Determine the (x, y) coordinate at the center of the cell enclosing the given text.  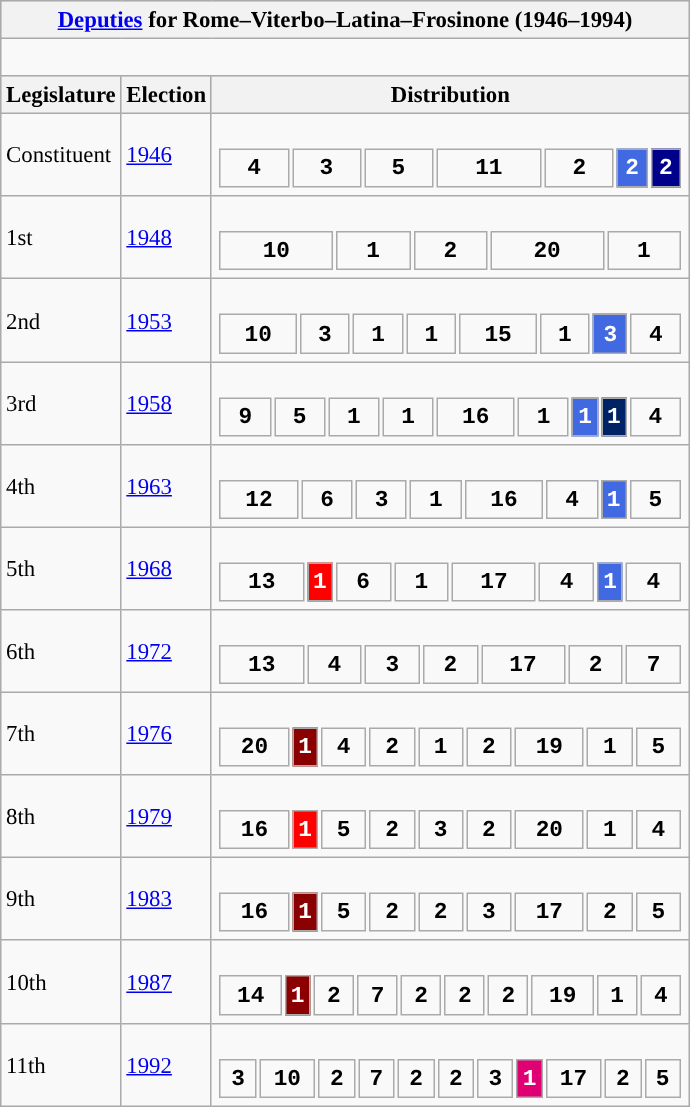
9 5 1 1 16 1 1 1 4 (450, 404)
1987 (166, 982)
16 1 5 2 3 2 20 1 4 (450, 816)
15 (498, 334)
1953 (166, 320)
4 3 5 11 2 2 2 (450, 156)
1976 (166, 734)
1968 (166, 568)
1st (61, 238)
1948 (166, 238)
8th (61, 816)
Constituent (61, 156)
Distribution (450, 95)
12 (260, 500)
1963 (166, 486)
7th (61, 734)
14 1 2 7 2 2 2 19 1 4 (450, 982)
1946 (166, 156)
20 1 4 2 1 2 19 1 5 (450, 734)
4th (61, 486)
6th (61, 652)
1958 (166, 404)
1972 (166, 652)
10th (61, 982)
14 (251, 996)
9th (61, 900)
3rd (61, 404)
Legislature (61, 95)
11th (61, 1064)
13 4 3 2 17 2 7 (450, 652)
9 (246, 416)
Election (166, 95)
13 1 6 1 17 4 1 4 (450, 568)
1983 (166, 900)
1979 (166, 816)
10 3 1 1 15 1 3 4 (450, 320)
10 1 2 20 1 (450, 238)
11 (489, 168)
2nd (61, 320)
12 6 3 1 16 4 1 5 (450, 486)
1992 (166, 1064)
5th (61, 568)
16 1 5 2 2 3 17 2 5 (450, 900)
3 10 2 7 2 2 3 1 17 2 5 (450, 1064)
Deputies for Rome–Viterbo–Latina–Frosinone (1946–1994) (346, 20)
